From the cell containing the given text, extract its center point as (x, y) coordinate. 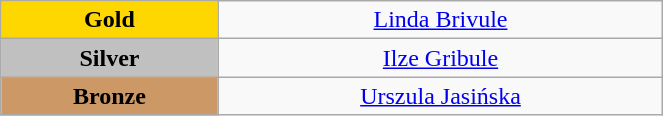
Gold (110, 20)
Bronze (110, 96)
Urszula Jasińska (440, 96)
Silver (110, 58)
Linda Brivule (440, 20)
Ilze Gribule (440, 58)
